Detect which cell encompasses the target text, then output its (X, Y) center coordinate. 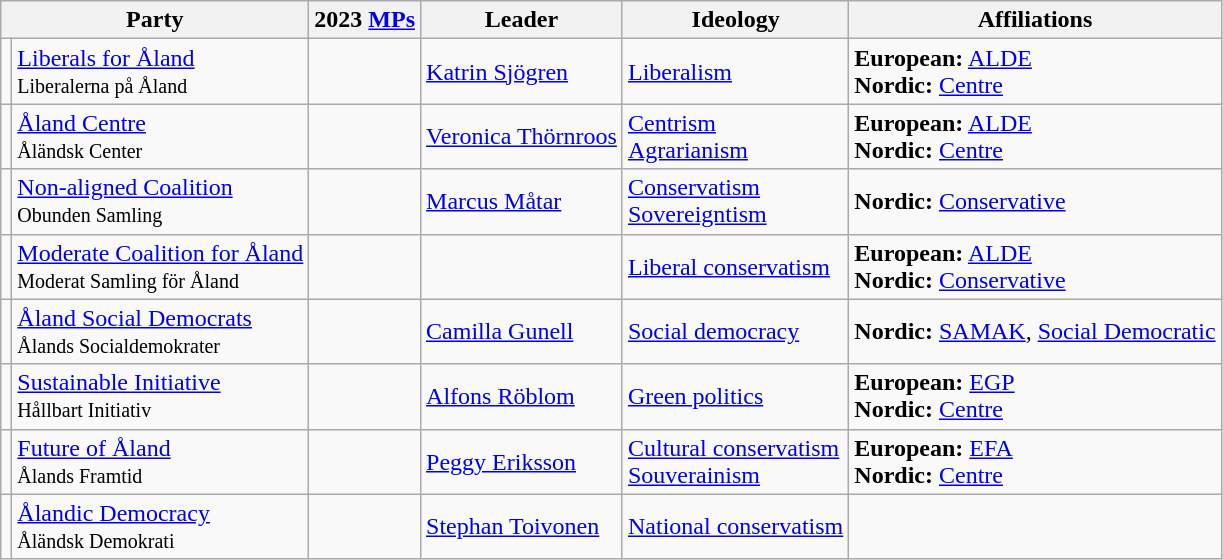
2023 MPs (365, 20)
Cultural conservatismSouverainism (735, 462)
Nordic: Conservative (1035, 202)
Ålandic DemocracyÅländsk Demokrati (160, 526)
National conservatism (735, 526)
Non-aligned CoalitionObunden Samling (160, 202)
Marcus Måtar (522, 202)
ConservatismSovereigntism (735, 202)
Future of ÅlandÅlands Framtid (160, 462)
Liberal conservatism (735, 266)
Moderate Coalition for ÅlandModerat Samling för Åland (160, 266)
Party (155, 20)
Nordic: SAMAK, Social Democratic (1035, 332)
Åland Social DemocratsÅlands Socialdemokrater (160, 332)
Peggy Eriksson (522, 462)
European: EGPNordic: Centre (1035, 396)
Veronica Thörnroos (522, 136)
Stephan Toivonen (522, 526)
Green politics (735, 396)
Social democracy (735, 332)
European: ALDENordic: Conservative (1035, 266)
Alfons Röblom (522, 396)
Liberals for ÅlandLiberalerna på Åland (160, 72)
Sustainable InitiativeHållbart Initiativ (160, 396)
Camilla Gunell (522, 332)
Ideology (735, 20)
Katrin Sjögren (522, 72)
Liberalism (735, 72)
Centrism Agrarianism (735, 136)
Leader (522, 20)
European: EFANordic: Centre (1035, 462)
Åland CentreÅländsk Center (160, 136)
Affiliations (1035, 20)
